For the text-containing cell, return its midpoint in [x, y] coordinate format. 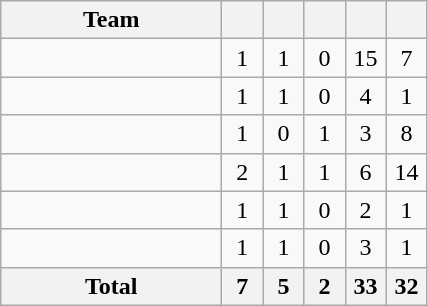
33 [366, 286]
5 [284, 286]
15 [366, 58]
6 [366, 172]
32 [406, 286]
Total [112, 286]
8 [406, 134]
Team [112, 20]
4 [366, 96]
14 [406, 172]
